Identify which cell holds the provided text, then report its [X, Y] central coordinate. 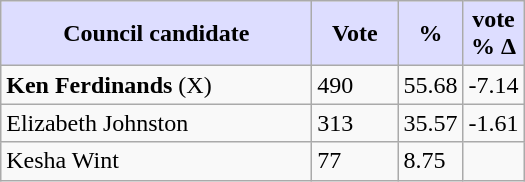
Council candidate [156, 34]
35.57 [430, 123]
77 [355, 161]
Ken Ferdinands (X) [156, 85]
8.75 [430, 161]
490 [355, 85]
Elizabeth Johnston [156, 123]
313 [355, 123]
% [430, 34]
-1.61 [494, 123]
vote % Δ [494, 34]
55.68 [430, 85]
-7.14 [494, 85]
Kesha Wint [156, 161]
Vote [355, 34]
